Detect which cell encompasses the target text, then output its (x, y) center coordinate. 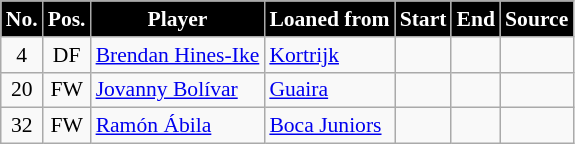
Start (424, 19)
DF (67, 55)
No. (22, 19)
4 (22, 55)
Pos. (67, 19)
20 (22, 90)
Guaira (329, 90)
Boca Juniors (329, 126)
32 (22, 126)
Loaned from (329, 19)
Player (178, 19)
Jovanny Bolívar (178, 90)
End (476, 19)
Source (536, 19)
Brendan Hines-Ike (178, 55)
Kortrijk (329, 55)
Ramón Ábila (178, 126)
